Find where the given text appears and provide that cell's center as [X, Y] coordinate. 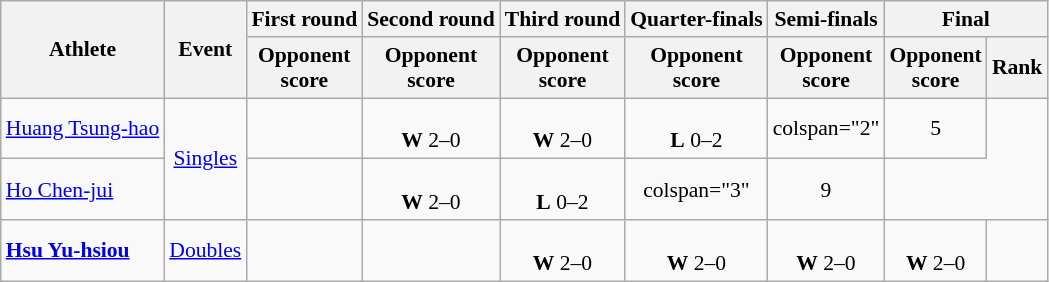
Ho Chen-jui [83, 190]
9 [826, 190]
Third round [563, 19]
Event [205, 50]
Quarter-finals [696, 19]
colspan="2" [826, 128]
Semi-finals [826, 19]
First round [304, 19]
Final [966, 19]
colspan="3" [696, 190]
5 [936, 128]
Doubles [205, 250]
Athlete [83, 50]
Second round [431, 19]
Singles [205, 159]
Huang Tsung-hao [83, 128]
Rank [1018, 68]
Hsu Yu-hsiou [83, 250]
